Provide the (X, Y) coordinate of the cell's center where the given text is located.  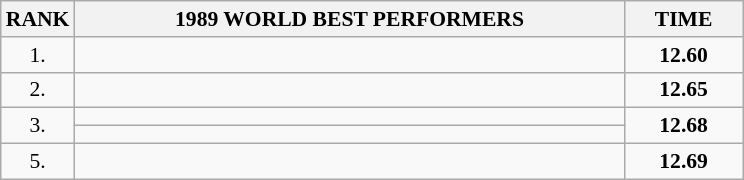
TIME (684, 19)
12.65 (684, 90)
5. (38, 162)
3. (38, 126)
12.60 (684, 55)
2. (38, 90)
1. (38, 55)
12.68 (684, 126)
12.69 (684, 162)
RANK (38, 19)
1989 WORLD BEST PERFORMERS (349, 19)
